Search for the cell housing the specified text and yield its (x, y) center coordinate. 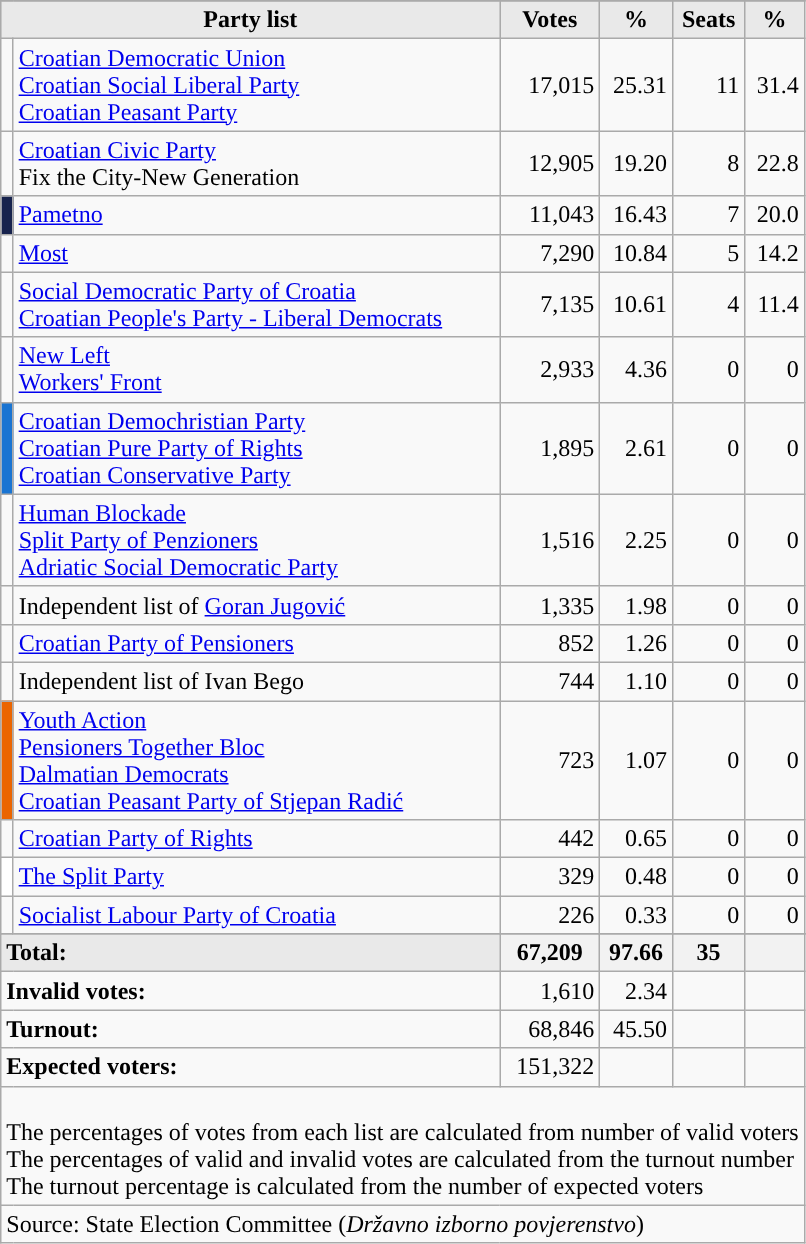
11.4 (774, 304)
7,290 (550, 253)
68,846 (550, 1029)
Invalid votes: (250, 991)
19.20 (636, 164)
Independent list of Ivan Bego (256, 681)
4.36 (636, 370)
442 (550, 839)
1,335 (550, 605)
Total: (250, 953)
Seats (709, 20)
22.8 (774, 164)
8 (709, 164)
5 (709, 253)
Croatian Party of Rights (256, 839)
Most (256, 253)
45.50 (636, 1029)
12,905 (550, 164)
7,135 (550, 304)
1.26 (636, 643)
Croatian Democratic Union Croatian Social Liberal Party Croatian Peasant Party (256, 85)
1,516 (550, 540)
329 (550, 877)
0.48 (636, 877)
The Split Party (256, 877)
Party list (250, 20)
Youth Action Pensioners Together Bloc Dalmatian Democrats Croatian Peasant Party of Stjepan Radić (256, 760)
11 (709, 85)
2.34 (636, 991)
Croatian Party of Pensioners (256, 643)
Votes (550, 20)
0.33 (636, 915)
151,322 (550, 1067)
97.66 (636, 953)
35 (709, 953)
2.61 (636, 448)
1.98 (636, 605)
17,015 (550, 85)
16.43 (636, 215)
Pametno (256, 215)
2.25 (636, 540)
852 (550, 643)
67,209 (550, 953)
20.0 (774, 215)
25.31 (636, 85)
Independent list of Goran Jugović (256, 605)
744 (550, 681)
1.07 (636, 760)
723 (550, 760)
Socialist Labour Party of Croatia (256, 915)
11,043 (550, 215)
1.10 (636, 681)
0.65 (636, 839)
2,933 (550, 370)
31.4 (774, 85)
Expected voters: (250, 1067)
Croatian Demochristian Party Croatian Pure Party of Rights Croatian Conservative Party (256, 448)
Croatian Civic Party Fix the City-New Generation (256, 164)
1,895 (550, 448)
7 (709, 215)
10.84 (636, 253)
1,610 (550, 991)
Source: State Election Committee (Državno izborno povjerenstvo) (402, 1224)
Social Democratic Party of Croatia Croatian People's Party - Liberal Democrats (256, 304)
10.61 (636, 304)
Human Blockade Split Party of Penzioners Adriatic Social Democratic Party (256, 540)
226 (550, 915)
Turnout: (250, 1029)
New Left Workers' Front (256, 370)
14.2 (774, 253)
4 (709, 304)
